Provide the (X, Y) coordinate of the cell's center where the given text is located.  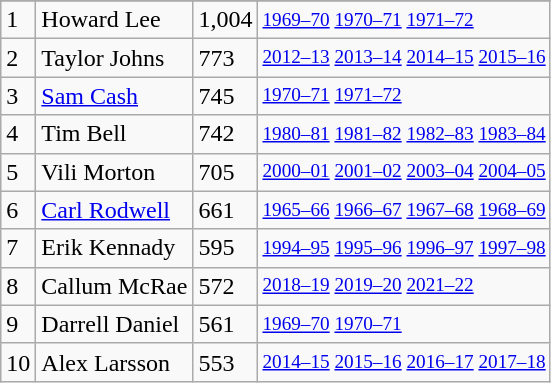
9 (18, 324)
Darrell Daniel (114, 324)
Carl Rodwell (114, 210)
595 (226, 248)
745 (226, 96)
572 (226, 286)
561 (226, 324)
1969–70 1970–71 1971–72 (404, 20)
553 (226, 362)
661 (226, 210)
1965–66 1966–67 1967–68 1968–69 (404, 210)
Vili Morton (114, 172)
10 (18, 362)
742 (226, 134)
1 (18, 20)
3 (18, 96)
2000–01 2001–02 2003–04 2004–05 (404, 172)
705 (226, 172)
2 (18, 58)
1,004 (226, 20)
1980–81 1981–82 1982–83 1983–84 (404, 134)
6 (18, 210)
2012–13 2013–14 2014–15 2015–16 (404, 58)
Taylor Johns (114, 58)
4 (18, 134)
1994–95 1995–96 1996–97 1997–98 (404, 248)
Callum McRae (114, 286)
Howard Lee (114, 20)
1969–70 1970–71 (404, 324)
8 (18, 286)
Tim Bell (114, 134)
Sam Cash (114, 96)
1970–71 1971–72 (404, 96)
5 (18, 172)
2018–19 2019–20 2021–22 (404, 286)
7 (18, 248)
773 (226, 58)
2014–15 2015–16 2016–17 2017–18 (404, 362)
Alex Larsson (114, 362)
Erik Kennady (114, 248)
